Locate the cell with the specified text and output its [x, y] center coordinate. 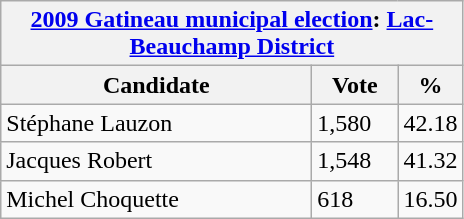
1,580 [355, 123]
Vote [355, 85]
42.18 [430, 123]
2009 Gatineau municipal election: Lac-Beauchamp District [232, 34]
Jacques Robert [156, 161]
% [430, 85]
618 [355, 199]
Michel Choquette [156, 199]
1,548 [355, 161]
Stéphane Lauzon [156, 123]
16.50 [430, 199]
41.32 [430, 161]
Candidate [156, 85]
